Return (x, y) of the center of cell containing provided text 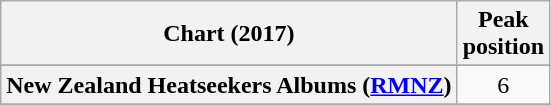
Peak position (503, 34)
New Zealand Heatseekers Albums (RMNZ) (229, 85)
Chart (2017) (229, 34)
6 (503, 85)
